Locate the cell with the specified text and output its [X, Y] center coordinate. 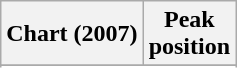
Peak position [189, 34]
Chart (2007) [72, 34]
